Find where the given text appears and provide that cell's center as (x, y) coordinate. 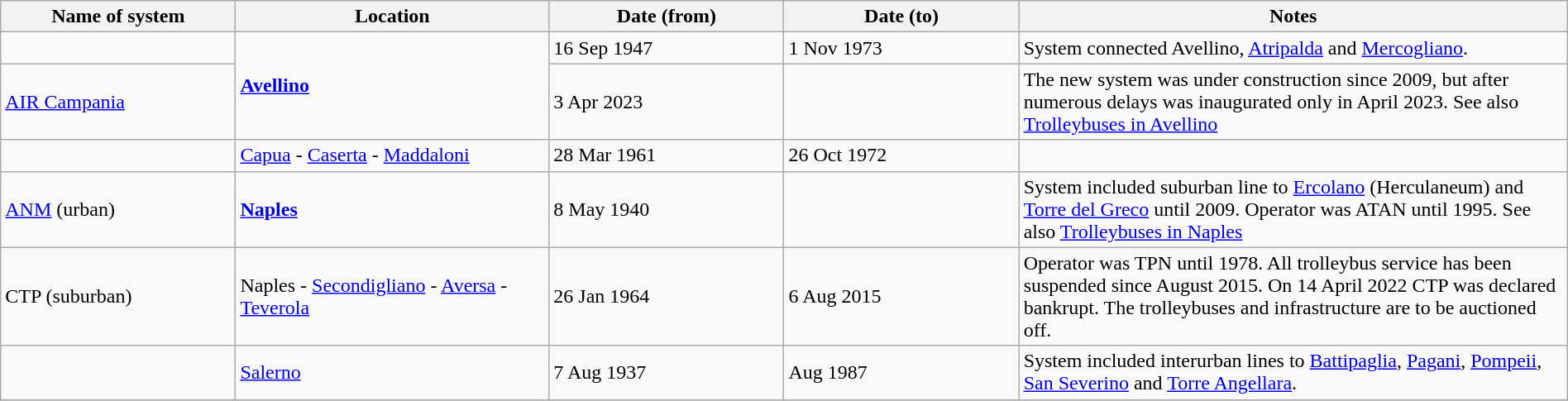
6 Aug 2015 (901, 296)
Salerno (392, 372)
Date (to) (901, 17)
ANM (urban) (118, 209)
Naples - Secondigliano - Aversa - Teverola (392, 296)
The new system was under construction since 2009, but after numerous delays was inaugurated only in April 2023. See also Trolleybuses in Avellino (1293, 102)
System included suburban line to Ercolano (Herculaneum) and Torre del Greco until 2009. Operator was ATAN until 1995. See also Trolleybuses in Naples (1293, 209)
Location (392, 17)
3 Apr 2023 (667, 102)
7 Aug 1937 (667, 372)
Name of system (118, 17)
System included interurban lines to Battipaglia, Pagani, Pompeii, San Severino and Torre Angellara. (1293, 372)
16 Sep 1947 (667, 48)
28 Mar 1961 (667, 155)
26 Jan 1964 (667, 296)
Naples (392, 209)
CTP (suburban) (118, 296)
Aug 1987 (901, 372)
8 May 1940 (667, 209)
Avellino (392, 86)
Notes (1293, 17)
AIR Campania (118, 102)
System connected Avellino, Atripalda and Mercogliano. (1293, 48)
26 Oct 1972 (901, 155)
Capua - Caserta - Maddaloni (392, 155)
1 Nov 1973 (901, 48)
Date (from) (667, 17)
